For the text-containing cell, return its midpoint in [x, y] coordinate format. 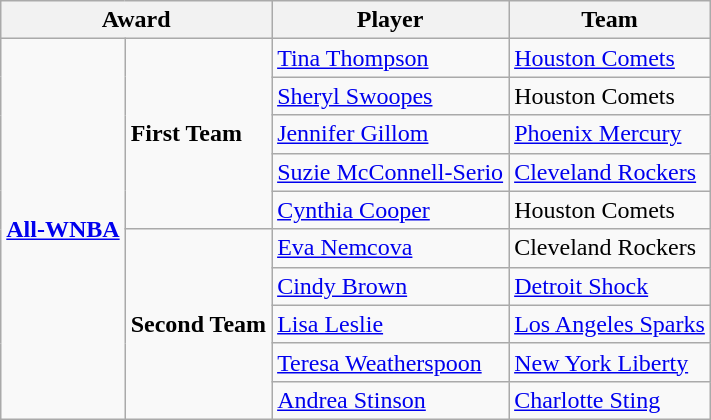
Team [610, 20]
Cindy Brown [390, 286]
Suzie McConnell-Serio [390, 172]
Jennifer Gillom [390, 134]
Charlotte Sting [610, 400]
Player [390, 20]
Lisa Leslie [390, 324]
Eva Nemcova [390, 248]
Cynthia Cooper [390, 210]
Tina Thompson [390, 58]
All-WNBA [63, 230]
Award [136, 20]
New York Liberty [610, 362]
Second Team [198, 324]
Los Angeles Sparks [610, 324]
First Team [198, 134]
Detroit Shock [610, 286]
Andrea Stinson [390, 400]
Teresa Weatherspoon [390, 362]
Sheryl Swoopes [390, 96]
Phoenix Mercury [610, 134]
